Extract the [X, Y] coordinate from the center of the cell holding the provided text.  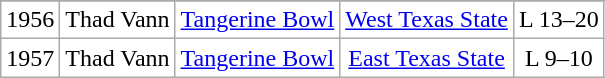
L 9–10 [558, 58]
East Texas State [427, 58]
L 13–20 [558, 20]
1956 [30, 20]
West Texas State [427, 20]
1957 [30, 58]
